Identify which cell holds the provided text, then report its (x, y) central coordinate. 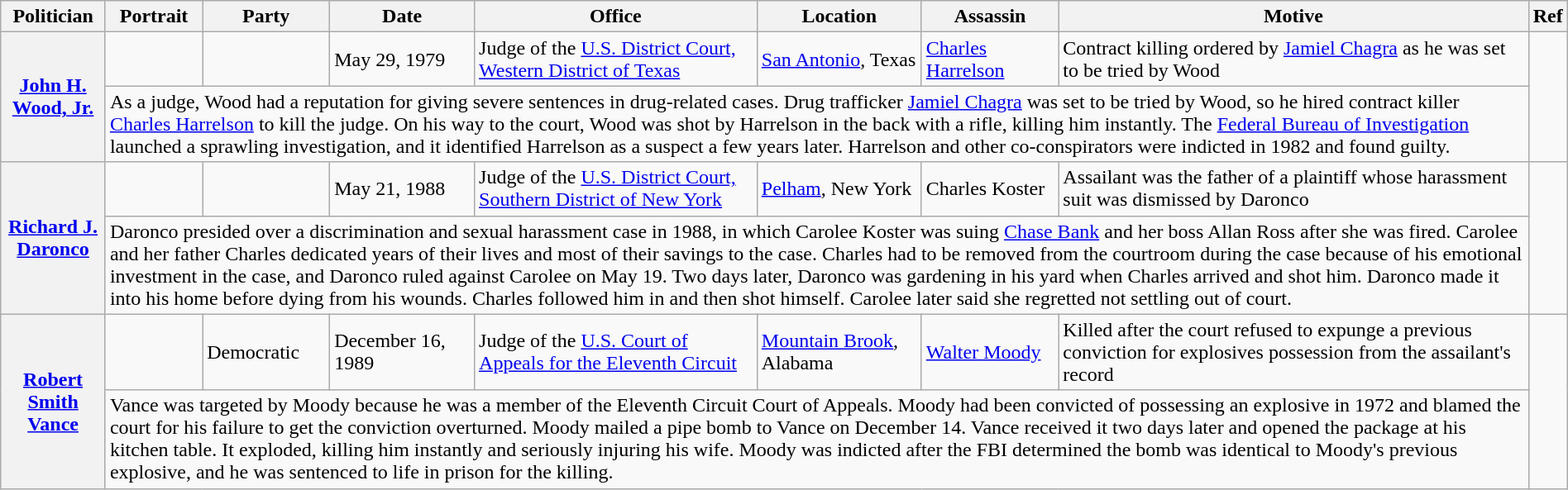
San Antonio, Texas (839, 59)
Party (266, 17)
Democratic (266, 352)
Location (839, 17)
Ref (1548, 17)
Charles Koster (990, 188)
December 16, 1989 (402, 352)
May 21, 1988 (402, 188)
Charles Harrelson (990, 59)
Judge of the U.S. District Court, Southern District of New York (616, 188)
Assailant was the father of a plaintiff whose harassment suit was dismissed by Daronco (1293, 188)
John H. Wood, Jr. (53, 98)
Robert Smith Vance (53, 402)
Pelham, New York (839, 188)
Walter Moody (990, 352)
Contract killing ordered by Jamiel Chagra as he was set to be tried by Wood (1293, 59)
Killed after the court refused to expunge a previous conviction for explosives possession from the assailant's record (1293, 352)
Portrait (154, 17)
Motive (1293, 17)
Date (402, 17)
Politician (53, 17)
Judge of the U.S. District Court, Western District of Texas (616, 59)
Office (616, 17)
Judge of the U.S. Court of Appeals for the Eleventh Circuit (616, 352)
May 29, 1979 (402, 59)
Richard J. Daronco (53, 238)
Mountain Brook, Alabama (839, 352)
Assassin (990, 17)
